Search for the cell housing the specified text and yield its (X, Y) center coordinate. 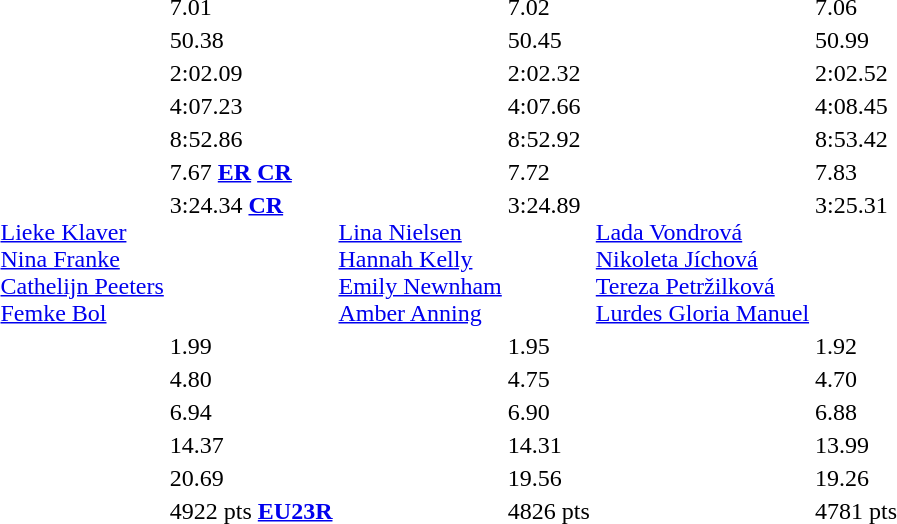
4:07.23 (251, 106)
20.69 (251, 478)
19.56 (548, 478)
4:07.66 (548, 106)
50.38 (251, 40)
4.75 (548, 379)
6.90 (548, 412)
4.80 (251, 379)
6.94 (251, 412)
1.95 (548, 346)
3:24.89 (548, 259)
2:02.09 (251, 73)
Lina NielsenHannah KellyEmily NewnhamAmber Anning (420, 259)
Lada VondrováNikoleta JíchováTereza PetržilkováLurdes Gloria Manuel (702, 259)
14.31 (548, 445)
2:02.32 (548, 73)
1.99 (251, 346)
14.37 (251, 445)
7.72 (548, 172)
8:52.86 (251, 139)
7.67 ER CR (251, 172)
8:52.92 (548, 139)
3:24.34 CR (251, 259)
50.45 (548, 40)
